From the cell containing the given text, extract its center point as (X, Y) coordinate. 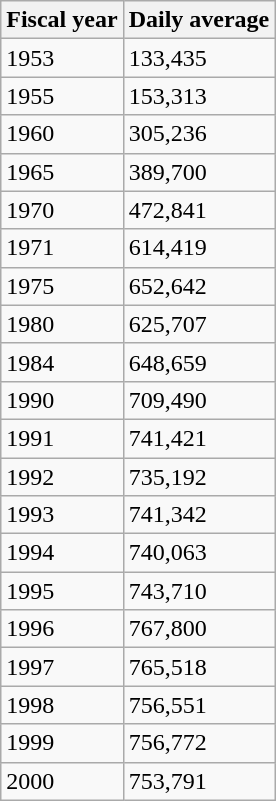
614,419 (199, 248)
1996 (62, 629)
756,772 (199, 743)
648,659 (199, 362)
1995 (62, 591)
1960 (62, 134)
1993 (62, 515)
1997 (62, 667)
652,642 (199, 286)
1970 (62, 210)
1971 (62, 248)
735,192 (199, 477)
Daily average (199, 20)
389,700 (199, 172)
305,236 (199, 134)
767,800 (199, 629)
743,710 (199, 591)
765,518 (199, 667)
Fiscal year (62, 20)
625,707 (199, 324)
741,342 (199, 515)
756,551 (199, 705)
1955 (62, 96)
1984 (62, 362)
1975 (62, 286)
753,791 (199, 781)
1953 (62, 58)
153,313 (199, 96)
740,063 (199, 553)
472,841 (199, 210)
1980 (62, 324)
709,490 (199, 400)
1998 (62, 705)
2000 (62, 781)
1992 (62, 477)
1999 (62, 743)
1990 (62, 400)
1994 (62, 553)
1965 (62, 172)
741,421 (199, 438)
1991 (62, 438)
133,435 (199, 58)
